Output the (X, Y) coordinate of the center of the cell containing the given text.  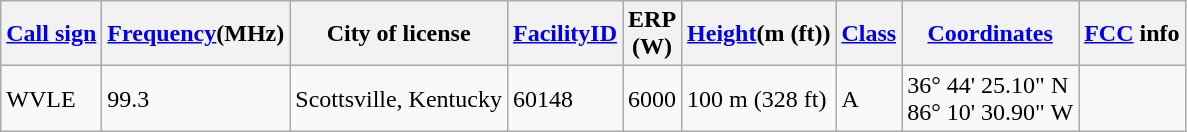
Call sign (52, 34)
Scottsville, Kentucky (399, 98)
WVLE (52, 98)
100 m (328 ft) (759, 98)
36° 44' 25.10" N86° 10' 30.90" W (990, 98)
Height(m (ft)) (759, 34)
City of license (399, 34)
Coordinates (990, 34)
Frequency(MHz) (196, 34)
A (869, 98)
99.3 (196, 98)
Class (869, 34)
FCC info (1132, 34)
6000 (652, 98)
60148 (564, 98)
ERP(W) (652, 34)
FacilityID (564, 34)
